Determine the [X, Y] coordinate at the center of the cell enclosing the given text.  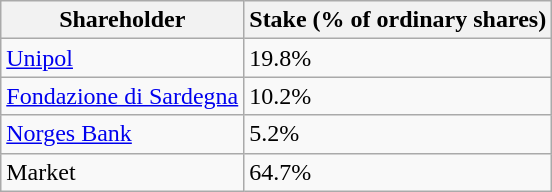
Fondazione di Sardegna [122, 96]
10.2% [398, 96]
19.8% [398, 58]
Market [122, 172]
64.7% [398, 172]
Stake (% of ordinary shares) [398, 20]
5.2% [398, 134]
Unipol [122, 58]
Norges Bank [122, 134]
Shareholder [122, 20]
